Find where the given text appears and provide that cell's center as (x, y) coordinate. 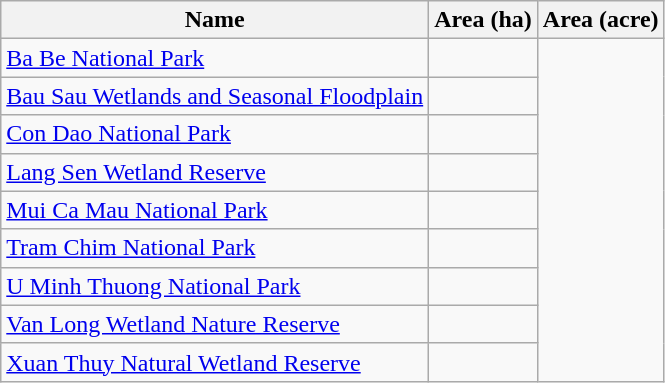
Area (acre) (600, 20)
Ba Be National Park (215, 58)
Bau Sau Wetlands and Seasonal Floodplain (215, 96)
Xuan Thuy Natural Wetland Reserve (215, 362)
Name (215, 20)
Mui Ca Mau National Park (215, 210)
Con Dao National Park (215, 134)
Area (ha) (484, 20)
Tram Chim National Park (215, 248)
U Minh Thuong National Park (215, 286)
Van Long Wetland Nature Reserve (215, 324)
Lang Sen Wetland Reserve (215, 172)
